Locate the cell with the specified text and output its [X, Y] center coordinate. 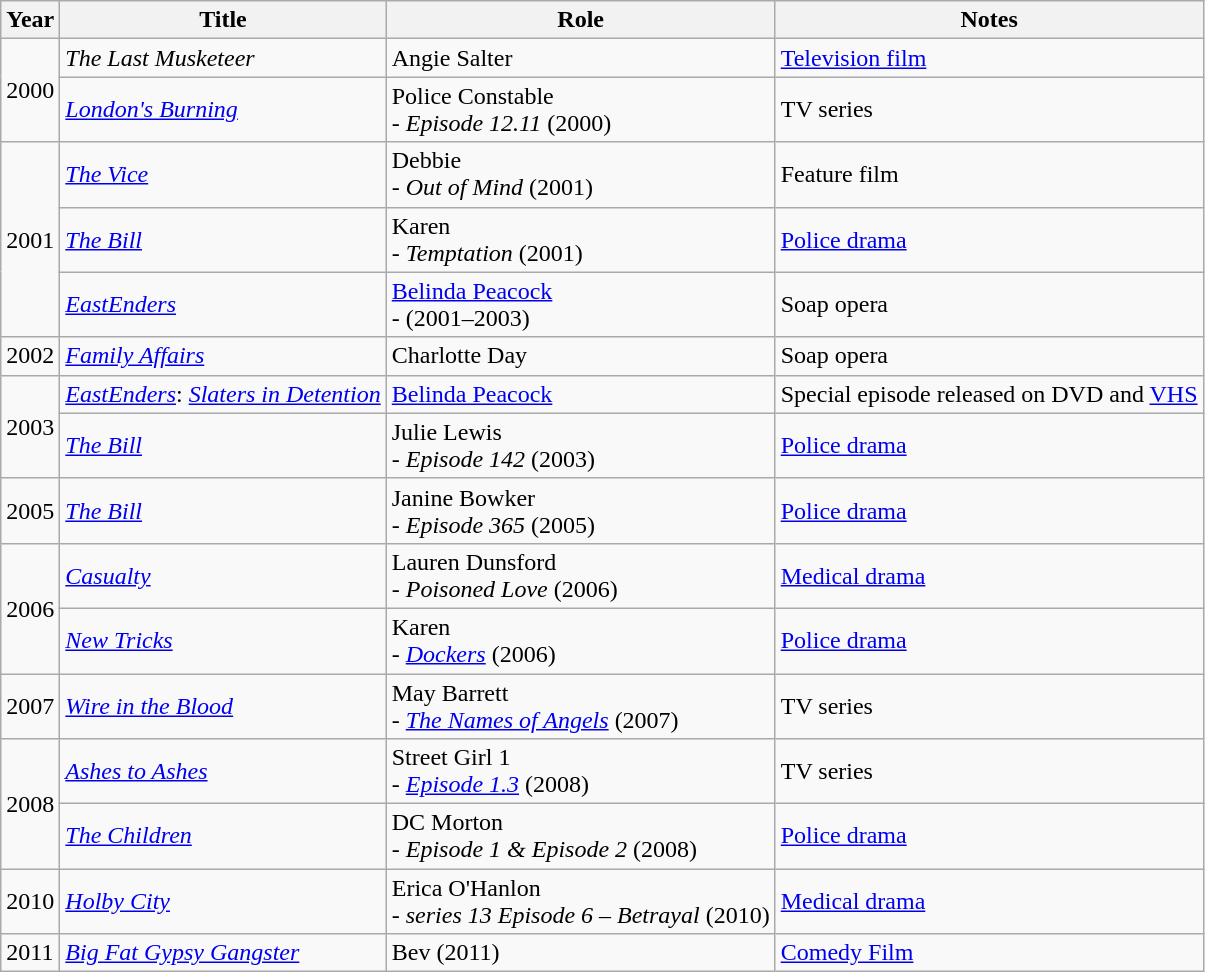
2002 [30, 356]
Julie Lewis- Episode 142 (2003) [580, 446]
New Tricks [223, 640]
2010 [30, 902]
EastEnders [223, 304]
The Vice [223, 174]
Notes [989, 20]
2003 [30, 426]
Family Affairs [223, 356]
Casualty [223, 576]
2000 [30, 90]
Janine Bowker- Episode 365 (2005) [580, 510]
Belinda Peacock [580, 394]
Karen- Temptation (2001) [580, 240]
Comedy Film [989, 953]
2001 [30, 240]
Karen- Dockers (2006) [580, 640]
Belinda Peacock- (2001–2003) [580, 304]
2008 [30, 804]
May Barrett- The Names of Angels (2007) [580, 706]
2006 [30, 608]
Erica O'Hanlon - series 13 Episode 6 – Betrayal (2010) [580, 902]
2005 [30, 510]
2011 [30, 953]
Big Fat Gypsy Gangster [223, 953]
Television film [989, 58]
Street Girl 1- Episode 1.3 (2008) [580, 772]
DC Morton- Episode 1 & Episode 2 (2008) [580, 836]
Role [580, 20]
Angie Salter [580, 58]
Ashes to Ashes [223, 772]
Holby City [223, 902]
Year [30, 20]
Bev (2011) [580, 953]
The Children [223, 836]
Police Constable- Episode 12.11 (2000) [580, 110]
Feature film [989, 174]
Debbie- Out of Mind (2001) [580, 174]
Charlotte Day [580, 356]
London's Burning [223, 110]
Wire in the Blood [223, 706]
2007 [30, 706]
Special episode released on DVD and VHS [989, 394]
Title [223, 20]
Lauren Dunsford- Poisoned Love (2006) [580, 576]
EastEnders: Slaters in Detention [223, 394]
The Last Musketeer [223, 58]
